Extract the (x, y) coordinate from the center of the cell holding the provided text.  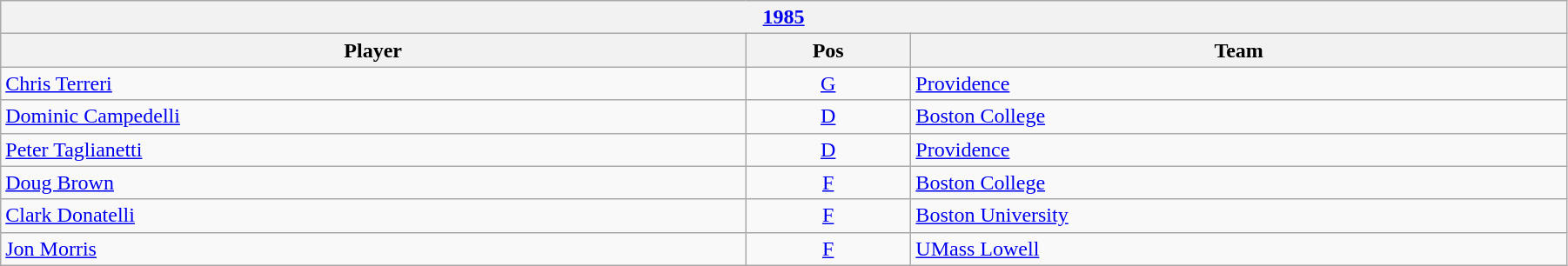
Clark Donatelli (373, 216)
Peter Taglianetti (373, 150)
1985 (784, 17)
UMass Lowell (1239, 249)
Player (373, 50)
Pos (828, 50)
Boston University (1239, 216)
Team (1239, 50)
Jon Morris (373, 249)
Chris Terreri (373, 83)
Doug Brown (373, 183)
G (828, 83)
Dominic Campedelli (373, 116)
